Find where the given text appears and provide that cell's center as [x, y] coordinate. 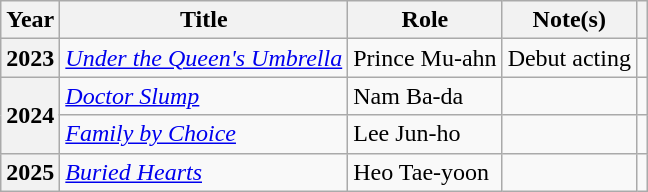
Role [425, 20]
2025 [30, 172]
Heo Tae-yoon [425, 172]
2023 [30, 58]
Prince Mu-ahn [425, 58]
Debut acting [569, 58]
Doctor Slump [204, 96]
Lee Jun-ho [425, 134]
Year [30, 20]
Under the Queen's Umbrella [204, 58]
Title [204, 20]
Family by Choice [204, 134]
Nam Ba-da [425, 96]
2024 [30, 115]
Note(s) [569, 20]
Buried Hearts [204, 172]
